Capture the cell that displays the provided text and extract its (X, Y) central coordinate. 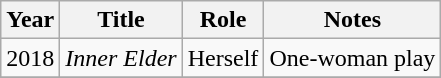
Year (30, 20)
Role (223, 20)
Herself (223, 58)
Title (121, 20)
Notes (352, 20)
One-woman play (352, 58)
2018 (30, 58)
Inner Elder (121, 58)
